Return (x, y) of the center of cell containing provided text 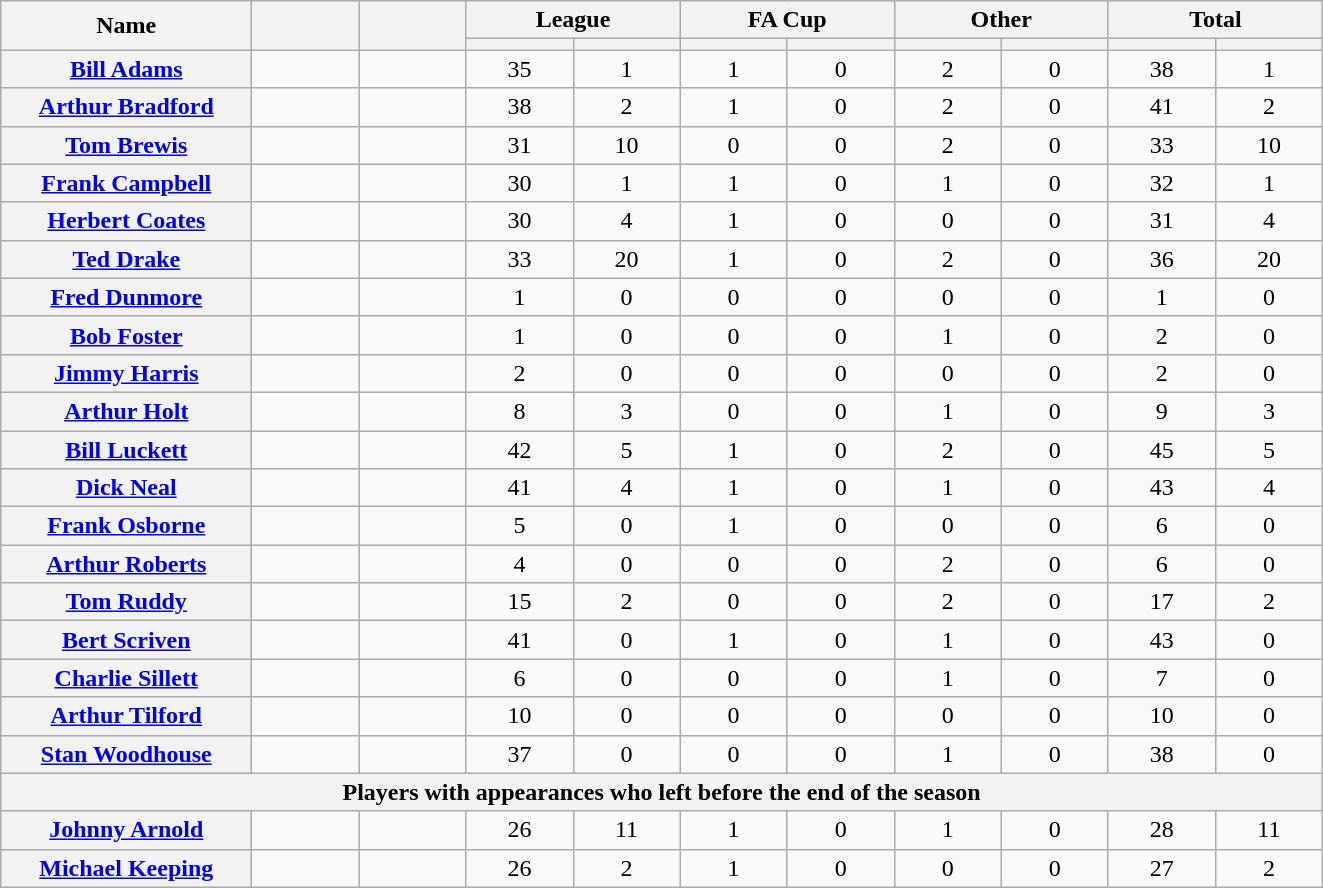
42 (520, 449)
Herbert Coates (126, 221)
Jimmy Harris (126, 373)
Arthur Roberts (126, 564)
17 (1162, 602)
Arthur Tilford (126, 716)
Dick Neal (126, 488)
Total (1215, 20)
Tom Brewis (126, 145)
Frank Osborne (126, 526)
35 (520, 69)
Fred Dunmore (126, 297)
Charlie Sillett (126, 678)
Frank Campbell (126, 183)
37 (520, 754)
45 (1162, 449)
Stan Woodhouse (126, 754)
Michael Keeping (126, 868)
Arthur Bradford (126, 107)
FA Cup (787, 20)
27 (1162, 868)
Bill Adams (126, 69)
Bert Scriven (126, 640)
Johnny Arnold (126, 830)
Players with appearances who left before the end of the season (662, 792)
15 (520, 602)
28 (1162, 830)
32 (1162, 183)
36 (1162, 259)
Name (126, 26)
Bob Foster (126, 335)
Ted Drake (126, 259)
Arthur Holt (126, 411)
9 (1162, 411)
Tom Ruddy (126, 602)
League (573, 20)
8 (520, 411)
Other (1001, 20)
Bill Luckett (126, 449)
7 (1162, 678)
